Capture the cell that displays the provided text and extract its (x, y) central coordinate. 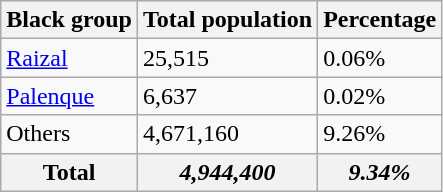
4,671,160 (227, 134)
Total (70, 172)
0.02% (380, 96)
25,515 (227, 58)
Others (70, 134)
Raizal (70, 58)
Black group (70, 20)
Total population (227, 20)
9.26% (380, 134)
Palenque (70, 96)
4,944,400 (227, 172)
9.34% (380, 172)
Percentage (380, 20)
0.06% (380, 58)
6,637 (227, 96)
